Return the [x, y] coordinate for the center point of the cell that contains the specified text.  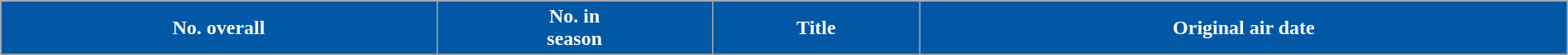
Original air date [1244, 28]
No. inseason [574, 28]
Title [815, 28]
No. overall [218, 28]
